Identify which cell holds the provided text, then report its (x, y) central coordinate. 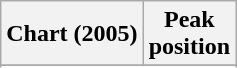
Peakposition (189, 34)
Chart (2005) (72, 34)
